Determine the (x, y) coordinate at the center of the cell enclosing the given text.  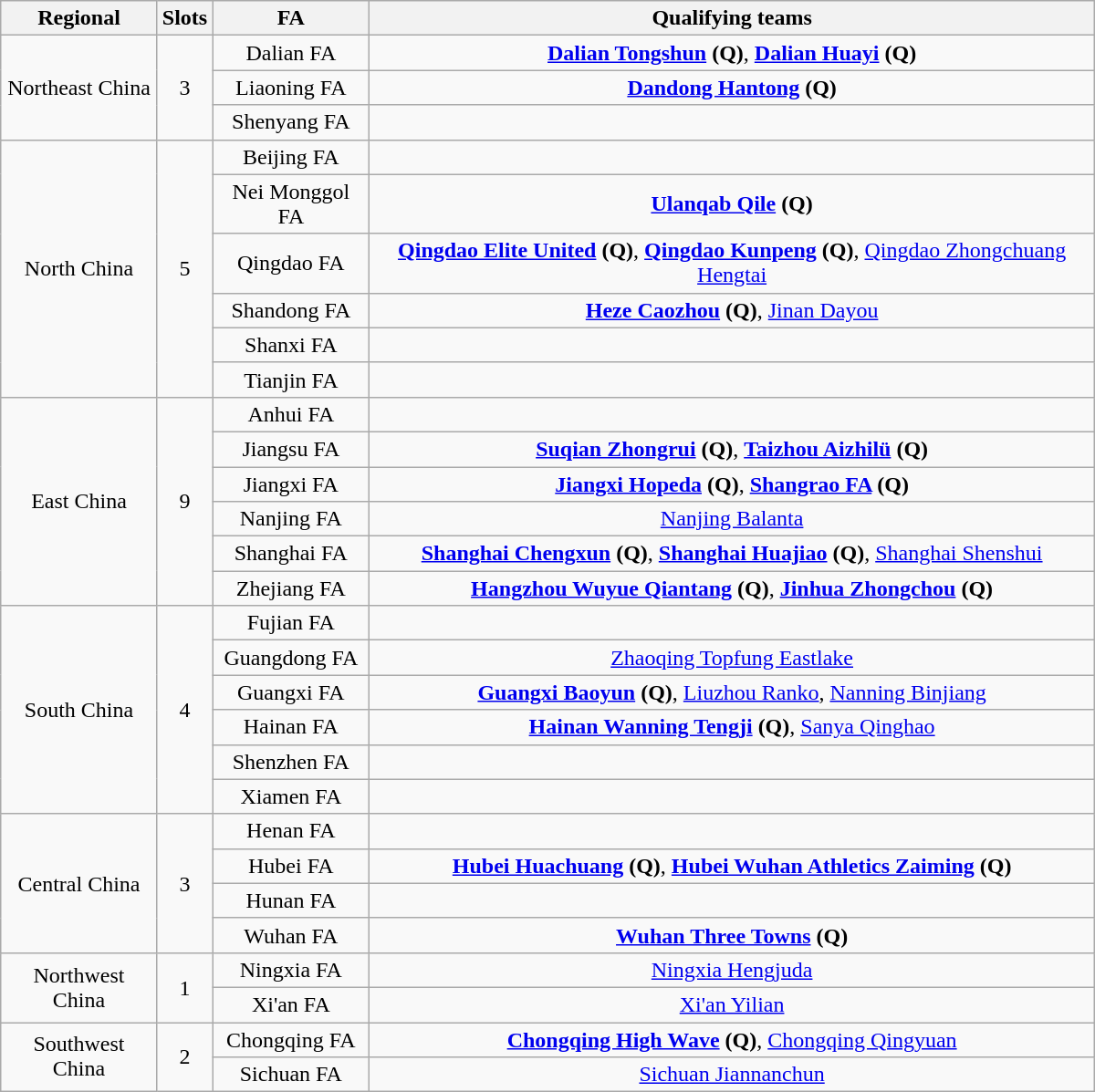
Shenyang FA (291, 122)
Beijing FA (291, 157)
Liaoning FA (291, 88)
Xi'an Yilian (732, 1004)
Nei Monggol FA (291, 204)
Shanghai FA (291, 554)
Ulanqab Qile (Q) (732, 204)
Sichuan Jiannanchun (732, 1075)
FA (291, 18)
Henan FA (291, 831)
Dalian FA (291, 53)
East China (79, 501)
Shanghai Chengxun (Q), Shanghai Huajiao (Q), Shanghai Shenshui (732, 554)
Ningxia FA (291, 970)
Hubei FA (291, 866)
1 (184, 987)
Northeast China (79, 88)
Central China (79, 883)
Chongqing High Wave (Q), Chongqing Qingyuan (732, 1039)
Hubei Huachuang (Q), Hubei Wuhan Athletics Zaiming (Q) (732, 866)
Jiangxi Hopeda (Q), Shangrao FA (Q) (732, 484)
Southwest China (79, 1056)
Shanxi FA (291, 345)
Qingdao Elite United (Q), Qingdao Kunpeng (Q), Qingdao Zhongchuang Hengtai (732, 263)
Guangdong FA (291, 658)
Heze Caozhou (Q), Jinan Dayou (732, 310)
Shandong FA (291, 310)
Zhejiang FA (291, 588)
Hunan FA (291, 900)
Wuhan FA (291, 935)
North China (79, 268)
Nanjing FA (291, 519)
South China (79, 710)
Guangxi FA (291, 692)
Wuhan Three Towns (Q) (732, 935)
Suqian Zhongrui (Q), Taizhou Aizhilü (Q) (732, 449)
Sichuan FA (291, 1075)
Xi'an FA (291, 1004)
Jiangxi FA (291, 484)
5 (184, 268)
Dandong Hantong (Q) (732, 88)
Tianjin FA (291, 380)
Qingdao FA (291, 263)
Chongqing FA (291, 1039)
Qualifying teams (732, 18)
4 (184, 710)
2 (184, 1056)
Hainan Wanning Tengji (Q), Sanya Qinghao (732, 727)
Dalian Tongshun (Q), Dalian Huayi (Q) (732, 53)
Hainan FA (291, 727)
Northwest China (79, 987)
9 (184, 501)
Fujian FA (291, 623)
Zhaoqing Topfung Eastlake (732, 658)
Shenzhen FA (291, 762)
Nanjing Balanta (732, 519)
Hangzhou Wuyue Qiantang (Q), Jinhua Zhongchou (Q) (732, 588)
Slots (184, 18)
Xiamen FA (291, 796)
Guangxi Baoyun (Q), Liuzhou Ranko, Nanning Binjiang (732, 692)
Anhui FA (291, 414)
Jiangsu FA (291, 449)
Ningxia Hengjuda (732, 970)
Regional (79, 18)
